Determine the [X, Y] coordinate at the center of the cell enclosing the given text.  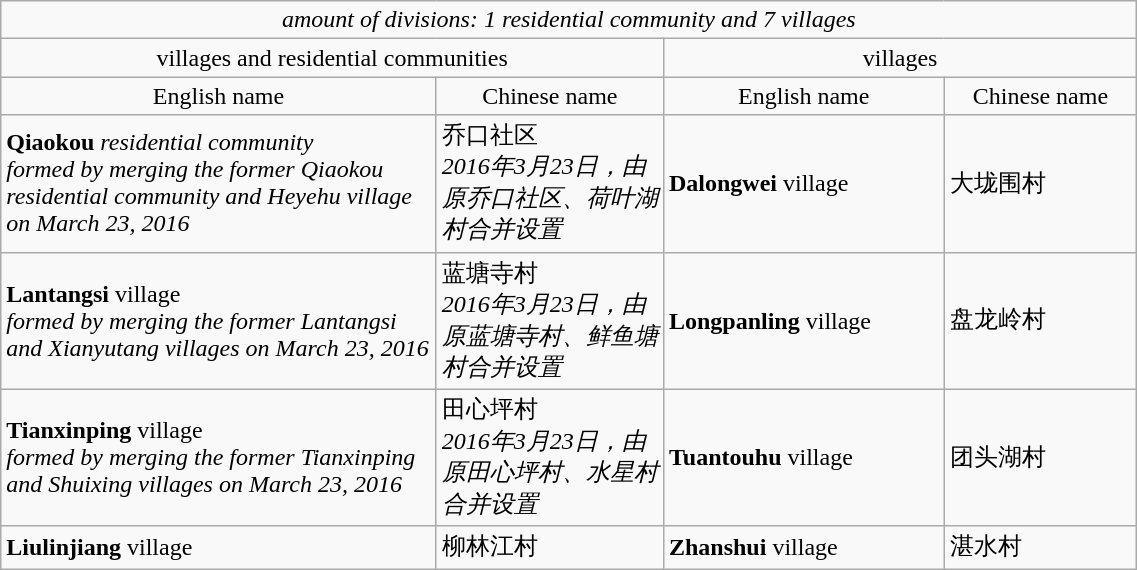
盘龙岭村 [1040, 320]
amount of divisions: 1 residential community and 7 villages [569, 20]
Tianxinping villageformed by merging the former Tianxinping and Shuixing villages on March 23, 2016 [218, 458]
Lantangsi village formed by merging the former Lantangsi and Xianyutang villages on March 23, 2016 [218, 320]
Liulinjiang village [218, 548]
Tuantouhu village [804, 458]
蓝塘寺村 2016年3月23日，由原蓝塘寺村、鲜鱼塘村合并设置 [550, 320]
乔口社区 2016年3月23日，由原乔口社区、荷叶湖村合并设置 [550, 184]
团头湖村 [1040, 458]
Dalongwei village [804, 184]
villages [900, 58]
Qiaokou residential communityformed by merging the former Qiaokou residential community and Heyehu village on March 23, 2016 [218, 184]
湛水村 [1040, 548]
Longpanling village [804, 320]
柳林江村 [550, 548]
Zhanshui village [804, 548]
大垅围村 [1040, 184]
villages and residential communities [332, 58]
田心坪村2016年3月23日，由原田心坪村、水星村合并设置 [550, 458]
